Find where the given text appears and provide that cell's center as (x, y) coordinate. 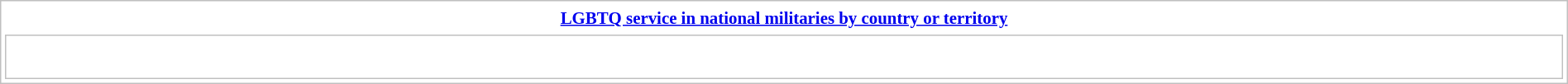
LGBTQ service in national militaries by country or territory (784, 18)
